From the cell containing the given text, extract its center point as (x, y) coordinate. 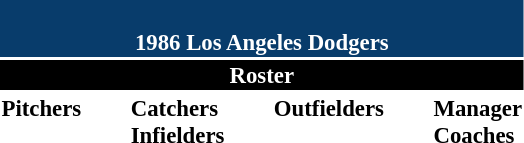
Roster (262, 75)
1986 Los Angeles Dodgers (262, 28)
